From the cell containing the given text, extract its center point as [X, Y] coordinate. 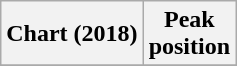
Peakposition [189, 34]
Chart (2018) [72, 34]
